Find where the given text appears and provide that cell's center as (x, y) coordinate. 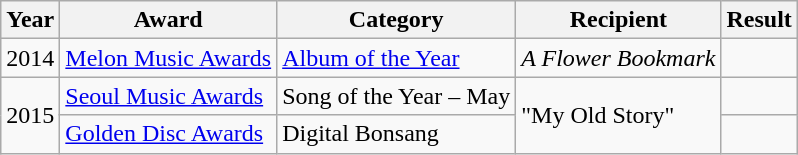
Result (759, 20)
Golden Disc Awards (168, 134)
Category (396, 20)
"My Old Story" (618, 115)
Album of the Year (396, 58)
Digital Bonsang (396, 134)
Award (168, 20)
2015 (30, 115)
2014 (30, 58)
Seoul Music Awards (168, 96)
Melon Music Awards (168, 58)
Song of the Year – May (396, 96)
Recipient (618, 20)
A Flower Bookmark (618, 58)
Year (30, 20)
